Identify which cell holds the provided text, then report its [X, Y] central coordinate. 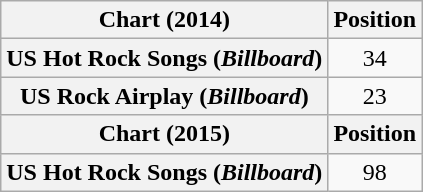
34 [375, 58]
Chart (2014) [164, 20]
US Rock Airplay (Billboard) [164, 96]
98 [375, 172]
Chart (2015) [164, 134]
23 [375, 96]
